Extract the [x, y] coordinate from the center of the cell holding the provided text.  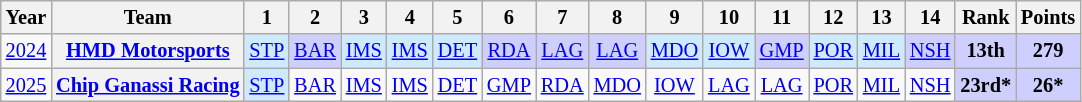
12 [834, 17]
4 [410, 17]
26* [1048, 85]
1 [266, 17]
Year [26, 17]
14 [930, 17]
Chip Ganassi Racing [148, 85]
9 [674, 17]
279 [1048, 51]
Rank [986, 17]
6 [509, 17]
13 [882, 17]
2024 [26, 51]
HMD Motorsports [148, 51]
2025 [26, 85]
23rd* [986, 85]
5 [458, 17]
10 [729, 17]
7 [562, 17]
11 [782, 17]
2 [315, 17]
Points [1048, 17]
13th [986, 51]
3 [364, 17]
8 [618, 17]
Team [148, 17]
